Scan for the cell matching the given text and deliver its [x, y] coordinate at center. 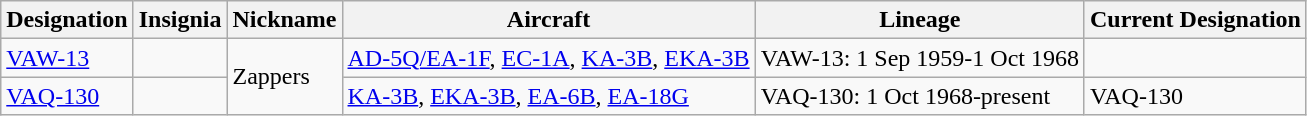
VAW-13: 1 Sep 1959-1 Oct 1968 [920, 58]
AD-5Q/EA-1F, EC-1A, KA-3B, EKA-3B [548, 58]
Designation [67, 20]
Nickname [284, 20]
VAQ-130: 1 Oct 1968-present [920, 96]
Aircraft [548, 20]
Lineage [920, 20]
Zappers [284, 77]
KA-3B, EKA-3B, EA-6B, EA-18G [548, 96]
VAW-13 [67, 58]
Insignia [180, 20]
Current Designation [1195, 20]
